Detect which cell encompasses the target text, then output its [X, Y] center coordinate. 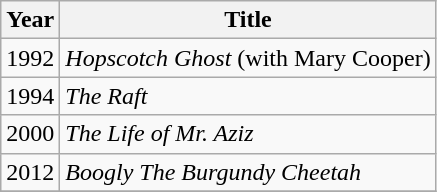
Title [248, 20]
2000 [30, 134]
Year [30, 20]
2012 [30, 172]
Hopscotch Ghost (with Mary Cooper) [248, 58]
1992 [30, 58]
Boogly The Burgundy Cheetah [248, 172]
1994 [30, 96]
The Life of Mr. Aziz [248, 134]
The Raft [248, 96]
